Pinpoint the cell where the given text exists, returning its [x, y] midpoint coordinate. 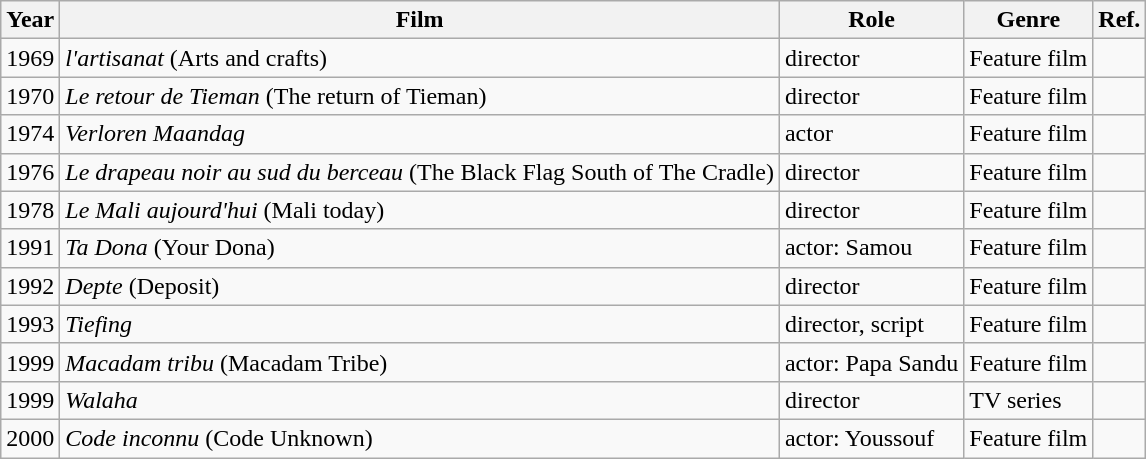
Ref. [1120, 20]
1970 [30, 96]
Film [420, 20]
Year [30, 20]
1978 [30, 210]
1974 [30, 134]
Genre [1028, 20]
Le retour de Tieman (The return of Tieman) [420, 96]
1976 [30, 172]
actor: Samou [871, 248]
1993 [30, 324]
actor [871, 134]
actor: Youssouf [871, 438]
Ta Dona (Your Dona) [420, 248]
Walaha [420, 400]
1969 [30, 58]
2000 [30, 438]
Le drapeau noir au sud du berceau (The Black Flag South of The Cradle) [420, 172]
1992 [30, 286]
Macadam tribu (Macadam Tribe) [420, 362]
Le Mali aujourd'hui (Mali today) [420, 210]
Code inconnu (Code Unknown) [420, 438]
Depte (Deposit) [420, 286]
Role [871, 20]
Tiefing [420, 324]
l'artisanat (Arts and crafts) [420, 58]
TV series [1028, 400]
director, script [871, 324]
1991 [30, 248]
Verloren Maandag [420, 134]
actor: Papa Sandu [871, 362]
